Extract the [X, Y] coordinate from the center of the cell holding the provided text.  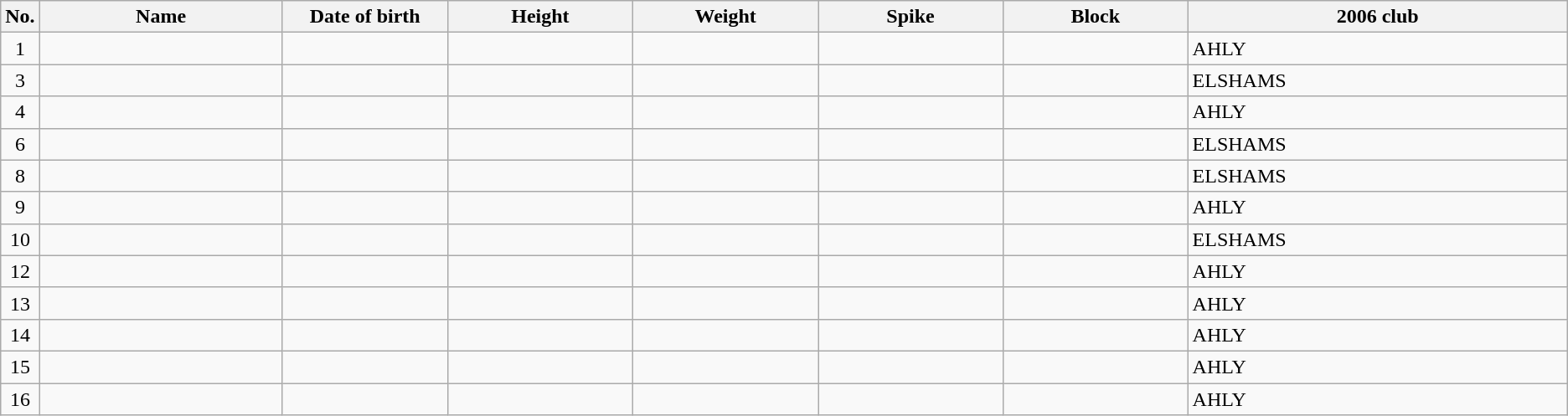
Height [539, 17]
13 [20, 303]
Weight [725, 17]
12 [20, 271]
3 [20, 80]
10 [20, 239]
No. [20, 17]
Date of birth [365, 17]
8 [20, 176]
9 [20, 208]
15 [20, 367]
6 [20, 144]
Block [1096, 17]
1 [20, 49]
2006 club [1377, 17]
16 [20, 399]
14 [20, 335]
Spike [911, 17]
Name [161, 17]
4 [20, 112]
